Find where the given text appears and provide that cell's center as [x, y] coordinate. 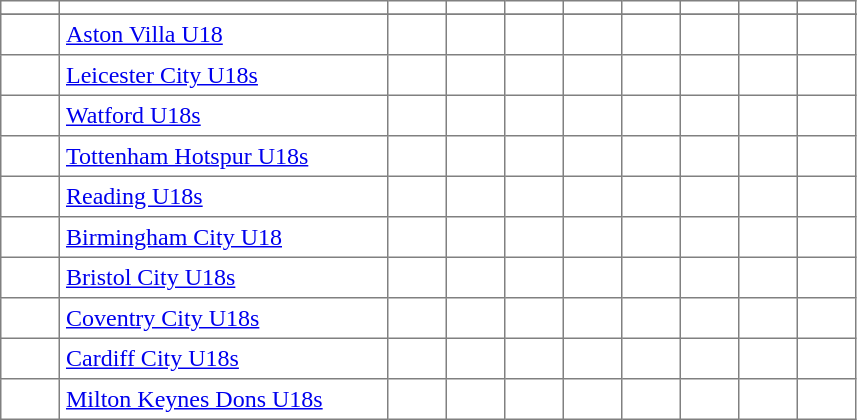
Leicester City U18s [223, 75]
Coventry City U18s [223, 318]
Aston Villa U18 [223, 34]
Bristol City U18s [223, 277]
Birmingham City U18 [223, 237]
Watford U18s [223, 115]
Tottenham Hotspur U18s [223, 156]
Reading U18s [223, 196]
Milton Keynes Dons U18s [223, 399]
Cardiff City U18s [223, 358]
